Return the [X, Y] coordinate for the center point of the cell that contains the specified text.  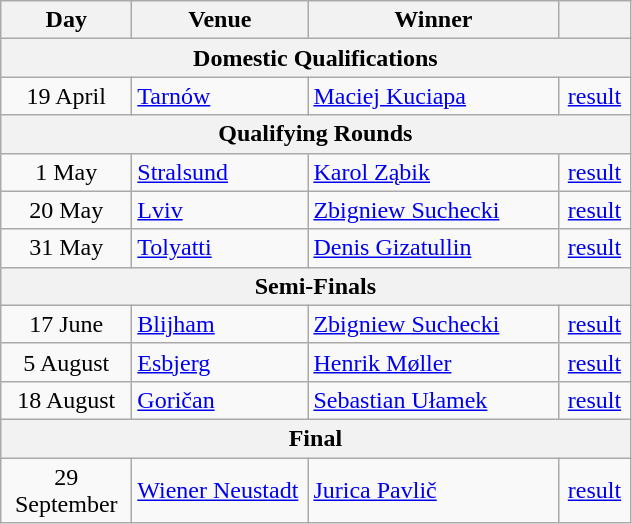
29 September [66, 490]
5 August [66, 362]
Winner [434, 20]
Esbjerg [220, 362]
17 June [66, 324]
19 April [66, 96]
Jurica Pavlič [434, 490]
18 August [66, 400]
Blijham [220, 324]
Final [316, 438]
20 May [66, 210]
Day [66, 20]
Henrik Møller [434, 362]
Sebastian Ułamek [434, 400]
Goričan [220, 400]
Lviv [220, 210]
Karol Ząbik [434, 172]
Denis Gizatullin [434, 248]
Domestic Qualifications [316, 58]
Venue [220, 20]
Maciej Kuciapa [434, 96]
Tarnów [220, 96]
31 May [66, 248]
Tolyatti [220, 248]
1 May [66, 172]
Wiener Neustadt [220, 490]
Stralsund [220, 172]
Qualifying Rounds [316, 134]
Semi-Finals [316, 286]
